Search for the cell housing the specified text and yield its (X, Y) center coordinate. 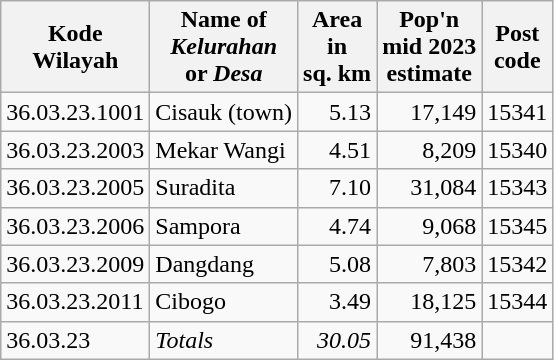
91,438 (430, 340)
7.10 (338, 188)
Dangdang (224, 264)
36.03.23.2005 (76, 188)
4.51 (338, 150)
Mekar Wangi (224, 150)
Name of Kelurahan or Desa (224, 47)
36.03.23.2006 (76, 226)
Totals (224, 340)
15344 (518, 302)
17,149 (430, 112)
36.03.23.2009 (76, 264)
5.13 (338, 112)
5.08 (338, 264)
Sampora (224, 226)
Cibogo (224, 302)
Area in sq. km (338, 47)
36.03.23 (76, 340)
31,084 (430, 188)
15345 (518, 226)
36.03.23.2003 (76, 150)
Kode Wilayah (76, 47)
4.74 (338, 226)
30.05 (338, 340)
3.49 (338, 302)
15341 (518, 112)
Postcode (518, 47)
18,125 (430, 302)
36.03.23.2011 (76, 302)
Pop'nmid 2023estimate (430, 47)
15343 (518, 188)
15342 (518, 264)
Cisauk (town) (224, 112)
8,209 (430, 150)
Suradita (224, 188)
15340 (518, 150)
36.03.23.1001 (76, 112)
9,068 (430, 226)
7,803 (430, 264)
